For the text-containing cell, return its midpoint in (X, Y) coordinate format. 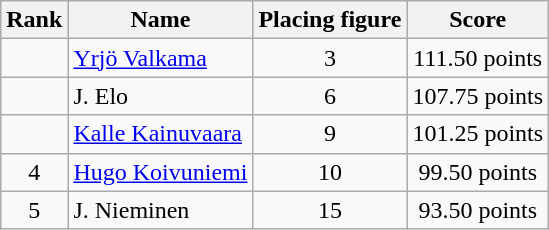
Rank (34, 20)
99.50 points (478, 172)
Name (160, 20)
J. Elo (160, 96)
15 (330, 210)
10 (330, 172)
3 (330, 58)
Yrjö Valkama (160, 58)
4 (34, 172)
93.50 points (478, 210)
Hugo Koivuniemi (160, 172)
101.25 points (478, 134)
111.50 points (478, 58)
5 (34, 210)
Score (478, 20)
6 (330, 96)
107.75 points (478, 96)
9 (330, 134)
Kalle Kainuvaara (160, 134)
Placing figure (330, 20)
J. Nieminen (160, 210)
